Determine the [x, y] coordinate at the center of the cell enclosing the given text.  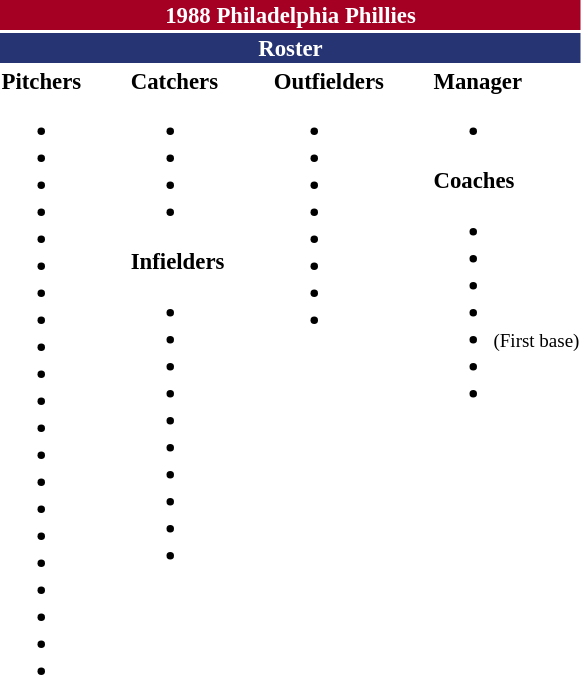
1988 Philadelphia Phillies [290, 15]
Roster [290, 48]
